Provide the (x, y) coordinate of the cell's center where the given text is located.  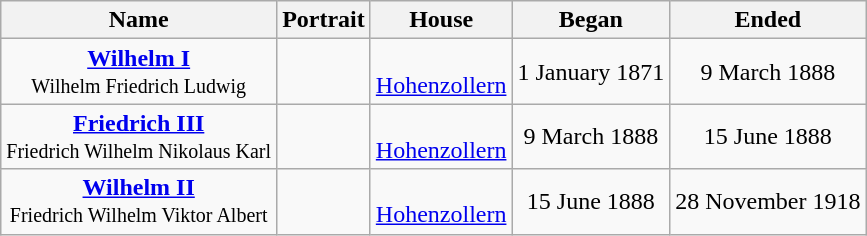
28 November 1918 (768, 202)
Name (139, 20)
House (441, 20)
1 January 1871 (591, 72)
Friedrich IIIFriedrich Wilhelm Nikolaus Karl (139, 136)
Wilhelm IIFriedrich Wilhelm Viktor Albert (139, 202)
Began (591, 20)
Ended (768, 20)
Wilhelm IWilhelm Friedrich Ludwig (139, 72)
Portrait (324, 20)
